Detect which cell encompasses the target text, then output its [X, Y] center coordinate. 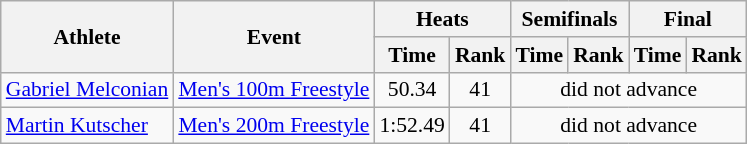
Men's 200m Freestyle [274, 126]
Men's 100m Freestyle [274, 90]
Gabriel Melconian [88, 90]
Semifinals [569, 19]
1:52.49 [412, 126]
Martin Kutscher [88, 126]
Final [688, 19]
Athlete [88, 36]
Event [274, 36]
50.34 [412, 90]
Heats [442, 19]
